Return (X, Y) of the center of cell containing provided text 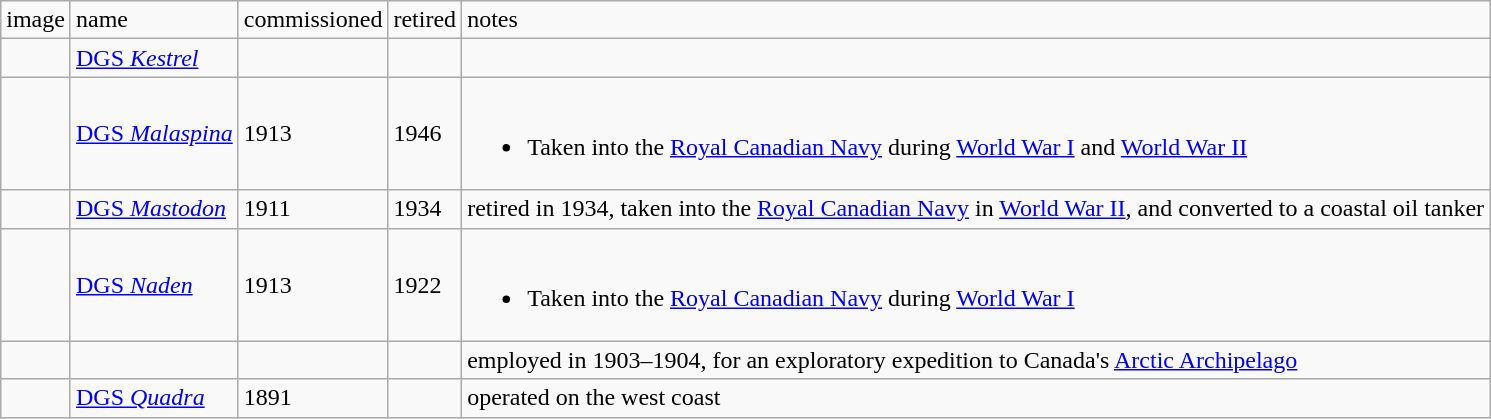
1911 (313, 209)
1891 (313, 398)
DGS Mastodon (154, 209)
DGS Quadra (154, 398)
employed in 1903–1904, for an exploratory expedition to Canada's Arctic Archipelago (976, 360)
1934 (425, 209)
retired (425, 20)
Taken into the Royal Canadian Navy during World War I and World War II (976, 134)
1922 (425, 284)
name (154, 20)
DGS Malaspina (154, 134)
operated on the west coast (976, 398)
commissioned (313, 20)
1946 (425, 134)
DGS Kestrel (154, 58)
notes (976, 20)
DGS Naden (154, 284)
retired in 1934, taken into the Royal Canadian Navy in World War II, and converted to a coastal oil tanker (976, 209)
Taken into the Royal Canadian Navy during World War I (976, 284)
image (36, 20)
